Return (X, Y) of the center of cell containing provided text 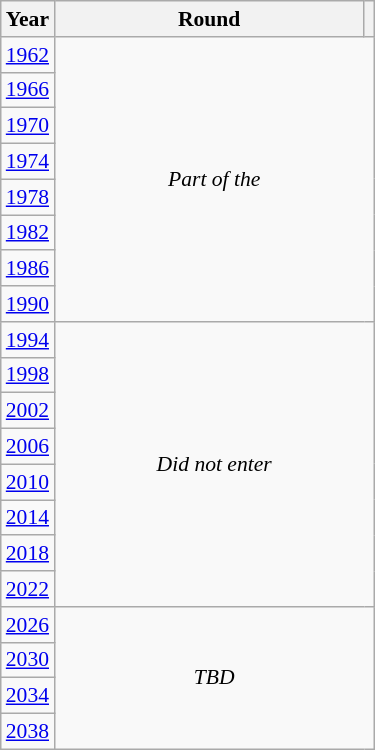
TBD (214, 678)
2006 (28, 447)
1982 (28, 233)
2026 (28, 625)
1994 (28, 340)
Year (28, 19)
1998 (28, 375)
2018 (28, 554)
1974 (28, 162)
1978 (28, 197)
2030 (28, 660)
Did not enter (214, 464)
1962 (28, 55)
1966 (28, 90)
2022 (28, 589)
2010 (28, 482)
Part of the (214, 180)
2038 (28, 732)
Round (209, 19)
1990 (28, 304)
1970 (28, 126)
2002 (28, 411)
2034 (28, 696)
1986 (28, 269)
2014 (28, 518)
